Return (X, Y) of the center of cell containing provided text 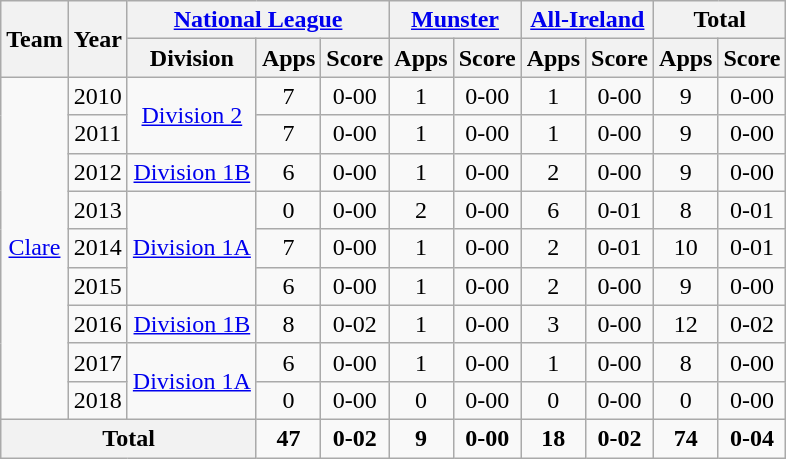
Clare (35, 248)
National League (258, 20)
2010 (98, 96)
74 (686, 438)
2012 (98, 172)
2011 (98, 134)
2013 (98, 210)
0-04 (752, 438)
18 (553, 438)
All-Ireland (587, 20)
3 (553, 324)
47 (288, 438)
10 (686, 248)
Team (35, 39)
2018 (98, 400)
Division (192, 58)
Division 2 (192, 115)
Munster (455, 20)
2017 (98, 362)
2014 (98, 248)
2015 (98, 286)
Year (98, 39)
12 (686, 324)
2016 (98, 324)
